Pinpoint the cell where the given text exists, returning its (X, Y) midpoint coordinate. 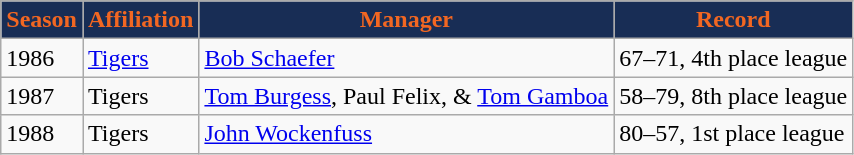
58–79, 8th place league (734, 96)
Affiliation (140, 20)
67–71, 4th place league (734, 58)
1986 (42, 58)
80–57, 1st place league (734, 134)
Season (42, 20)
Tom Burgess, Paul Felix, & Tom Gamboa (406, 96)
Manager (406, 20)
Record (734, 20)
Bob Schaefer (406, 58)
1987 (42, 96)
1988 (42, 134)
John Wockenfuss (406, 134)
